For the text-containing cell, return its midpoint in (X, Y) coordinate format. 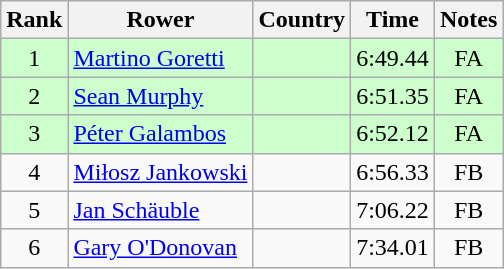
6 (34, 248)
6:52.12 (393, 134)
7:06.22 (393, 210)
6:49.44 (393, 58)
7:34.01 (393, 248)
2 (34, 96)
Sean Murphy (160, 96)
Country (302, 20)
6:56.33 (393, 172)
3 (34, 134)
1 (34, 58)
Péter Galambos (160, 134)
6:51.35 (393, 96)
5 (34, 210)
Notes (468, 20)
Miłosz Jankowski (160, 172)
4 (34, 172)
Martino Goretti (160, 58)
Rower (160, 20)
Jan Schäuble (160, 210)
Gary O'Donovan (160, 248)
Rank (34, 20)
Time (393, 20)
